Provide the (X, Y) coordinate of the cell's center where the given text is located.  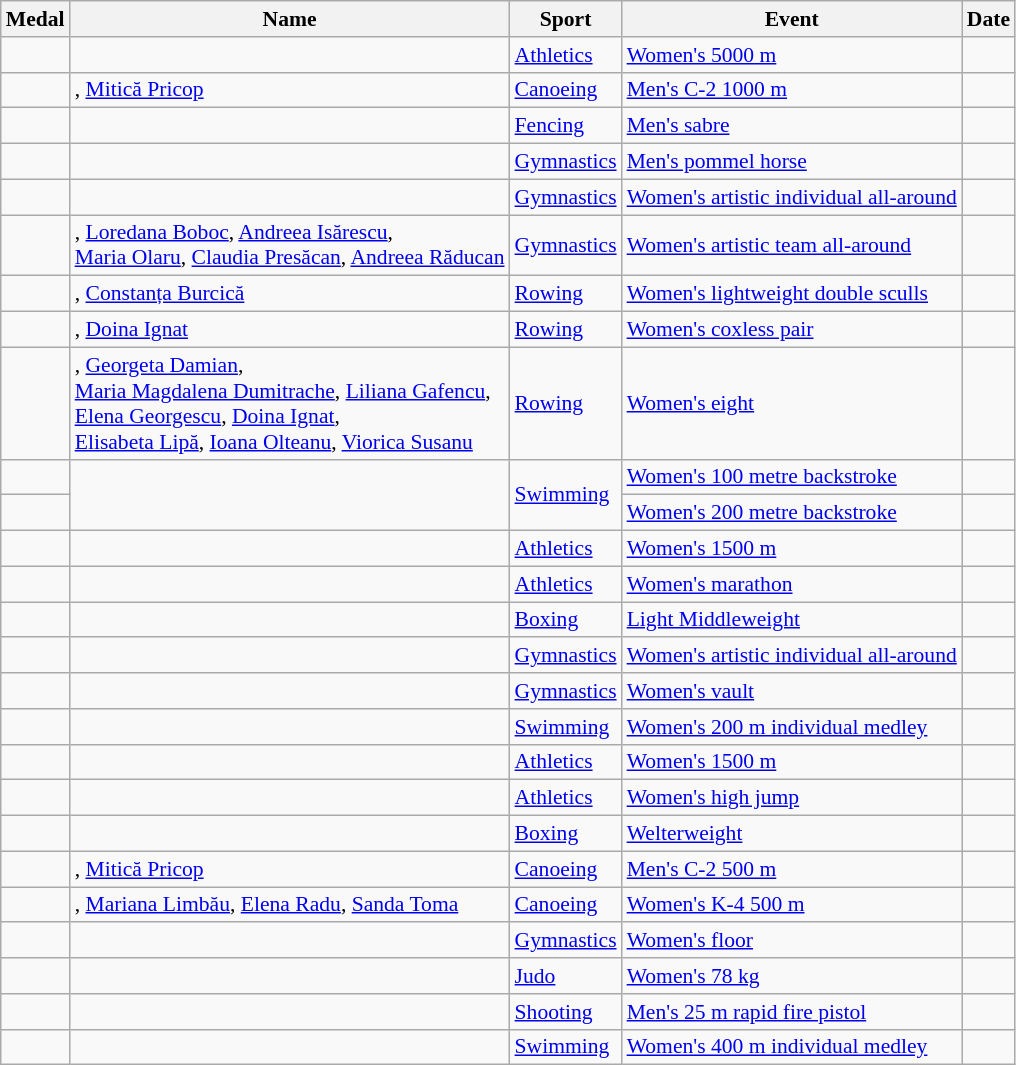
, Mariana Limbău, Elena Radu, Sanda Toma (290, 905)
Event (792, 19)
, Loredana Boboc, Andreea Isărescu,Maria Olaru, Claudia Presăcan, Andreea Răducan (290, 246)
Women's 400 m individual medley (792, 1047)
Men's C-2 1000 m (792, 90)
Women's artistic team all-around (792, 246)
Women's marathon (792, 584)
Judo (566, 976)
Women's K-4 500 m (792, 905)
Men's pommel horse (792, 162)
Welterweight (792, 834)
Shooting (566, 1012)
Sport (566, 19)
Men's sabre (792, 126)
, Georgeta Damian,Maria Magdalena Dumitrache, Liliana Gafencu,Elena Georgescu, Doina Ignat,Elisabeta Lipă, Ioana Olteanu, Viorica Susanu (290, 403)
Women's 200 metre backstroke (792, 513)
Women's 100 metre backstroke (792, 477)
, Doina Ignat (290, 330)
Medal (36, 19)
Fencing (566, 126)
Name (290, 19)
Women's coxless pair (792, 330)
Women's 200 m individual medley (792, 727)
Date (988, 19)
Men's C-2 500 m (792, 869)
Women's floor (792, 941)
Women's eight (792, 403)
, Constanța Burcică (290, 294)
Women's lightweight double sculls (792, 294)
Women's high jump (792, 798)
Women's 5000 m (792, 55)
Light Middleweight (792, 620)
Men's 25 m rapid fire pistol (792, 1012)
Women's vault (792, 691)
Women's 78 kg (792, 976)
